Return [x, y] of the center of cell containing provided text 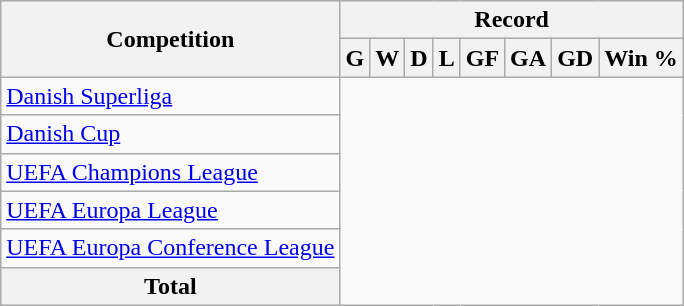
Competition [170, 39]
UEFA Champions League [170, 172]
G [355, 58]
GD [576, 58]
Win % [642, 58]
D [419, 58]
Record [512, 20]
W [388, 58]
Danish Superliga [170, 96]
Danish Cup [170, 134]
GA [528, 58]
UEFA Europa Conference League [170, 248]
Total [170, 286]
L [446, 58]
UEFA Europa League [170, 210]
GF [482, 58]
